Determine the (X, Y) coordinate at the center of the cell enclosing the given text.  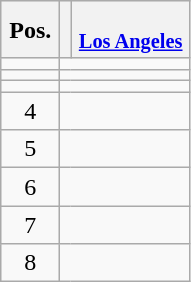
6 (30, 187)
8 (30, 263)
7 (30, 225)
4 (30, 111)
5 (30, 149)
Pos. (30, 30)
Los Angeles (131, 30)
